Determine the [x, y] coordinate at the center of the cell enclosing the given text.  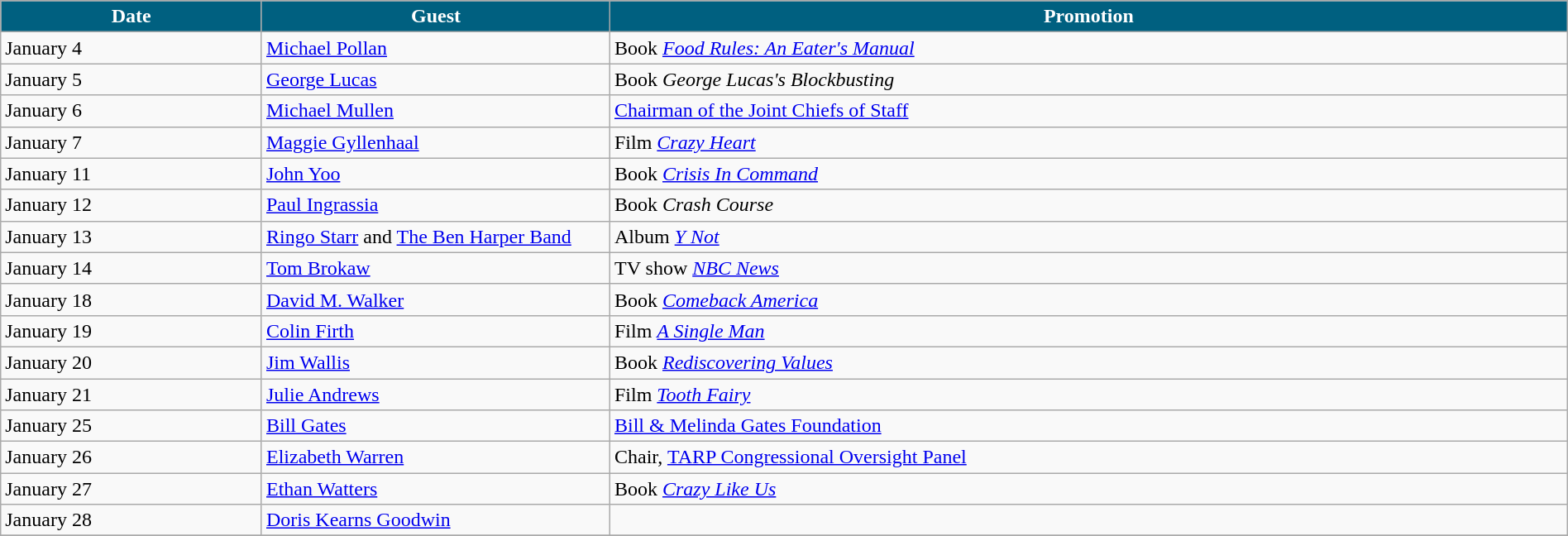
Book George Lucas's Blockbusting [1088, 79]
Chair, TARP Congressional Oversight Panel [1088, 457]
Guest [435, 17]
January 18 [131, 299]
Bill & Melinda Gates Foundation [1088, 426]
Film A Single Man [1088, 331]
January 11 [131, 174]
January 7 [131, 142]
David M. Walker [435, 299]
Promotion [1088, 17]
January 14 [131, 268]
Michael Mullen [435, 111]
Ethan Watters [435, 489]
January 25 [131, 426]
Book Crisis In Command [1088, 174]
Film Crazy Heart [1088, 142]
January 26 [131, 457]
Ringo Starr and The Ben Harper Band [435, 237]
Elizabeth Warren [435, 457]
Maggie Gyllenhaal [435, 142]
George Lucas [435, 79]
Date [131, 17]
Jim Wallis [435, 362]
Michael Pollan [435, 48]
January 6 [131, 111]
Tom Brokaw [435, 268]
January 21 [131, 395]
January 27 [131, 489]
Book Crash Course [1088, 205]
Bill Gates [435, 426]
January 12 [131, 205]
Chairman of the Joint Chiefs of Staff [1088, 111]
Book Food Rules: An Eater's Manual [1088, 48]
Paul Ingrassia [435, 205]
Colin Firth [435, 331]
January 28 [131, 520]
Film Tooth Fairy [1088, 395]
John Yoo [435, 174]
Julie Andrews [435, 395]
January 13 [131, 237]
January 19 [131, 331]
January 4 [131, 48]
Album Y Not [1088, 237]
Book Crazy Like Us [1088, 489]
January 20 [131, 362]
Book Rediscovering Values [1088, 362]
Doris Kearns Goodwin [435, 520]
TV show NBC News [1088, 268]
January 5 [131, 79]
Book Comeback America [1088, 299]
